Detect which cell encompasses the target text, then output its (x, y) center coordinate. 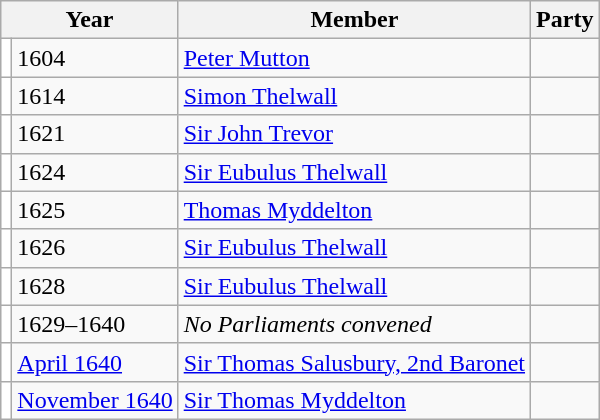
1614 (95, 96)
1629–1640 (95, 324)
1628 (95, 286)
Sir Thomas Myddelton (354, 400)
Sir Thomas Salusbury, 2nd Baronet (354, 362)
Year (90, 20)
Sir John Trevor (354, 134)
1625 (95, 210)
Member (354, 20)
November 1640 (95, 400)
1604 (95, 58)
No Parliaments convened (354, 324)
Peter Mutton (354, 58)
Simon Thelwall (354, 96)
Party (565, 20)
1621 (95, 134)
1626 (95, 248)
Thomas Myddelton (354, 210)
April 1640 (95, 362)
1624 (95, 172)
